Return (x, y) of the center of cell containing provided text 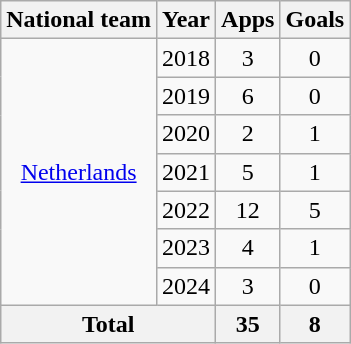
2020 (186, 134)
Year (186, 20)
2 (248, 134)
35 (248, 324)
2018 (186, 58)
Goals (315, 20)
2019 (186, 96)
8 (315, 324)
Total (108, 324)
2021 (186, 172)
4 (248, 248)
2024 (186, 286)
National team (79, 20)
12 (248, 210)
Netherlands (79, 172)
6 (248, 96)
Apps (248, 20)
2023 (186, 248)
2022 (186, 210)
